Extract the (x, y) coordinate from the center of the cell holding the provided text.  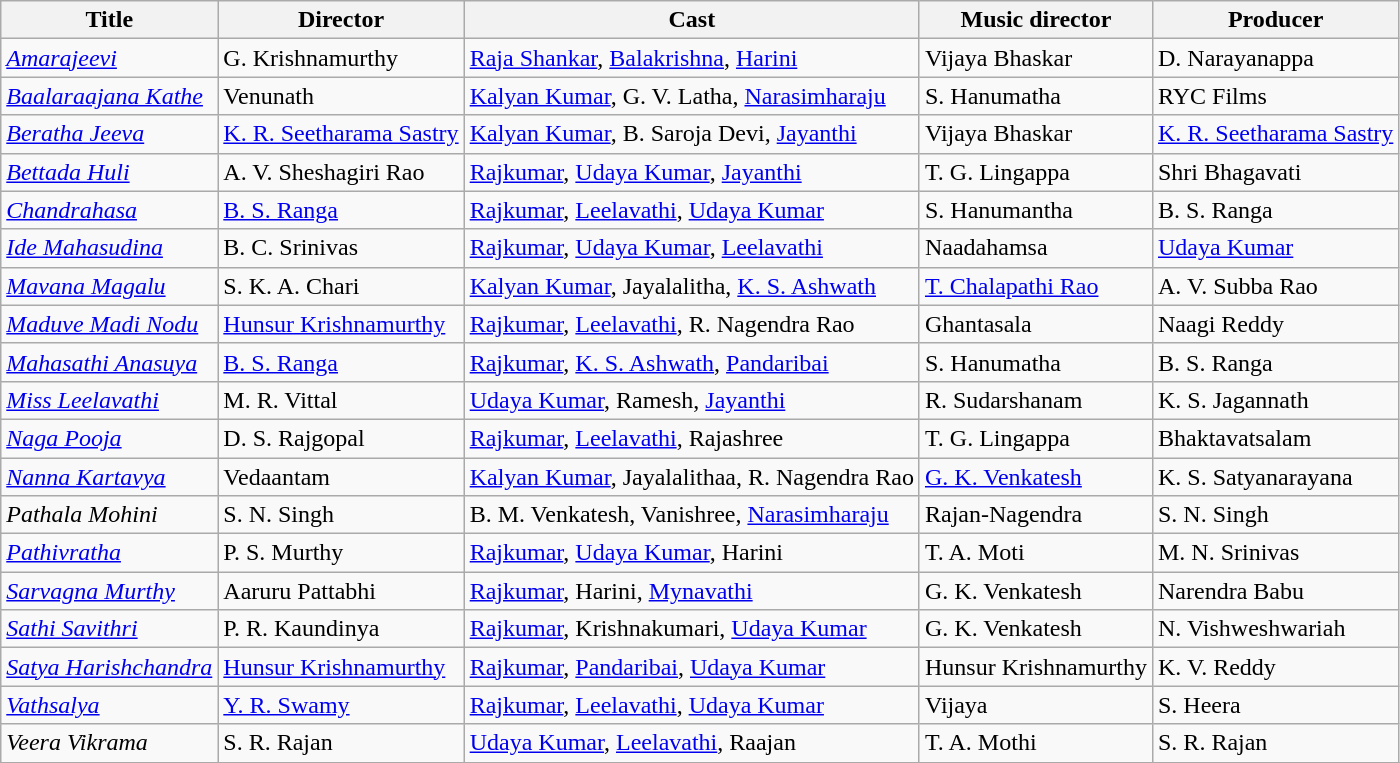
Vijaya (1036, 705)
D. S. Rajgopal (341, 438)
Satya Harishchandra (110, 667)
Producer (1275, 20)
Udaya Kumar, Leelavathi, Raajan (692, 743)
Rajkumar, Udaya Kumar, Harini (692, 553)
Aaruru Pattabhi (341, 591)
Narendra Babu (1275, 591)
Kalyan Kumar, Jayalalithaa, R. Nagendra Rao (692, 477)
Ghantasala (1036, 324)
Mavana Magalu (110, 286)
K. S. Satyanarayana (1275, 477)
Bhaktavatsalam (1275, 438)
Pathivratha (110, 553)
Maduve Madi Nodu (110, 324)
Udaya Kumar (1275, 248)
Baalaraajana Kathe (110, 96)
Naga Pooja (110, 438)
Naagi Reddy (1275, 324)
Bettada Huli (110, 172)
B. C. Srinivas (341, 248)
Title (110, 20)
Vathsalya (110, 705)
P. R. Kaundinya (341, 629)
Pathala Mohini (110, 515)
Mahasathi Anasuya (110, 362)
N. Vishweshwariah (1275, 629)
Udaya Kumar, Ramesh, Jayanthi (692, 400)
Vedaantam (341, 477)
K. S. Jagannath (1275, 400)
Rajkumar, Udaya Kumar, Leelavathi (692, 248)
Rajkumar, Leelavathi, Rajashree (692, 438)
T. A. Mothi (1036, 743)
Sathi Savithri (110, 629)
Ide Mahasudina (110, 248)
Naadahamsa (1036, 248)
Rajkumar, Leelavathi, R. Nagendra Rao (692, 324)
Rajkumar, Pandaribai, Udaya Kumar (692, 667)
Y. R. Swamy (341, 705)
A. V. Sheshagiri Rao (341, 172)
Raja Shankar, Balakrishna, Harini (692, 58)
K. V. Reddy (1275, 667)
RYC Films (1275, 96)
S. Heera (1275, 705)
Veera Vikrama (110, 743)
Chandrahasa (110, 210)
Rajkumar, Harini, Mynavathi (692, 591)
Miss Leelavathi (110, 400)
D. Narayanappa (1275, 58)
T. Chalapathi Rao (1036, 286)
Rajkumar, Krishnakumari, Udaya Kumar (692, 629)
S. Hanumantha (1036, 210)
P. S. Murthy (341, 553)
M. N. Srinivas (1275, 553)
M. R. Vittal (341, 400)
Kalyan Kumar, B. Saroja Devi, Jayanthi (692, 134)
T. A. Moti (1036, 553)
Rajkumar, K. S. Ashwath, Pandaribai (692, 362)
B. M. Venkatesh, Vanishree, Narasimharaju (692, 515)
R. Sudarshanam (1036, 400)
Shri Bhagavati (1275, 172)
Nanna Kartavya (110, 477)
Director (341, 20)
Beratha Jeeva (110, 134)
Sarvagna Murthy (110, 591)
Rajkumar, Udaya Kumar, Jayanthi (692, 172)
Music director (1036, 20)
Rajan-Nagendra (1036, 515)
S. K. A. Chari (341, 286)
Cast (692, 20)
Amarajeevi (110, 58)
A. V. Subba Rao (1275, 286)
Kalyan Kumar, G. V. Latha, Narasimharaju (692, 96)
G. Krishnamurthy (341, 58)
Kalyan Kumar, Jayalalitha, K. S. Ashwath (692, 286)
Venunath (341, 96)
